Return (x, y) of the center of cell containing provided text 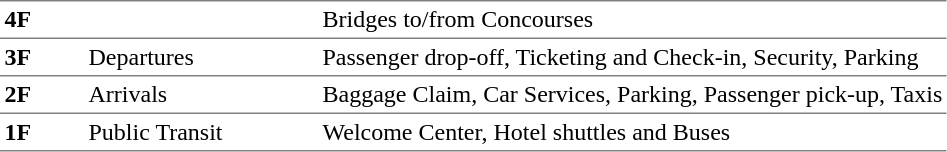
Arrivals (201, 95)
2F (42, 95)
Public Transit (201, 133)
Passenger drop-off, Ticketing and Check-in, Security, Parking (632, 58)
1F (42, 133)
Welcome Center, Hotel shuttles and Buses (632, 133)
3F (42, 58)
Departures (201, 58)
Bridges to/from Concourses (632, 20)
Baggage Claim, Car Services, Parking, Passenger pick-up, Taxis (632, 95)
4F (42, 20)
